Determine the (x, y) coordinate at the center of the cell enclosing the given text.  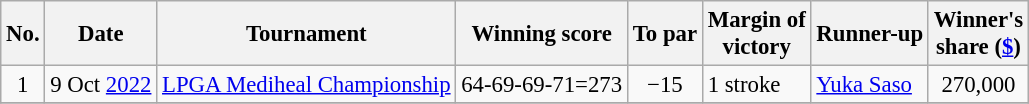
Winner'sshare ($) (978, 34)
Runner-up (870, 34)
270,000 (978, 85)
Winning score (542, 34)
Margin ofvictory (756, 34)
Yuka Saso (870, 85)
To par (664, 34)
64-69-69-71=273 (542, 85)
No. (23, 34)
Tournament (306, 34)
−15 (664, 85)
Date (101, 34)
9 Oct 2022 (101, 85)
1 (23, 85)
LPGA Mediheal Championship (306, 85)
1 stroke (756, 85)
